Scan for the cell matching the given text and deliver its [x, y] coordinate at center. 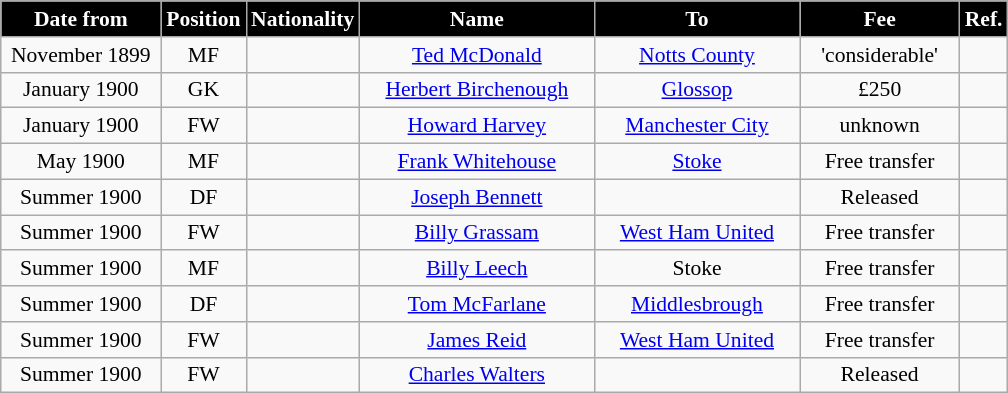
Notts County [696, 55]
GK [204, 90]
'considerable' [880, 55]
Herbert Birchenough [476, 90]
Ted McDonald [476, 55]
Manchester City [696, 126]
To [696, 19]
Fee [880, 19]
Howard Harvey [476, 126]
Ref. [984, 19]
Frank Whitehouse [476, 162]
Name [476, 19]
November 1899 [81, 55]
Billy Leech [476, 269]
Nationality [302, 19]
Position [204, 19]
Date from [81, 19]
May 1900 [81, 162]
Joseph Bennett [476, 197]
Glossop [696, 90]
Middlesbrough [696, 304]
Charles Walters [476, 375]
Billy Grassam [476, 233]
Tom McFarlane [476, 304]
James Reid [476, 340]
unknown [880, 126]
£250 [880, 90]
